Find where the given text appears and provide that cell's center as [x, y] coordinate. 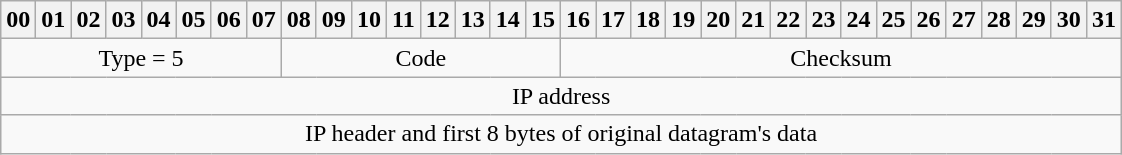
IP address [562, 96]
02 [88, 20]
14 [508, 20]
31 [1104, 20]
29 [1034, 20]
Type = 5 [141, 58]
24 [858, 20]
21 [754, 20]
18 [648, 20]
16 [578, 20]
25 [894, 20]
00 [18, 20]
30 [1068, 20]
Checksum [840, 58]
23 [824, 20]
22 [788, 20]
04 [158, 20]
IP header and first 8 bytes of original datagram's data [562, 134]
20 [718, 20]
03 [124, 20]
17 [614, 20]
27 [964, 20]
08 [298, 20]
28 [998, 20]
Code [420, 58]
05 [194, 20]
12 [438, 20]
19 [684, 20]
11 [403, 20]
13 [472, 20]
26 [928, 20]
01 [54, 20]
07 [264, 20]
15 [542, 20]
10 [368, 20]
06 [228, 20]
09 [334, 20]
